Detect which cell encompasses the target text, then output its [x, y] center coordinate. 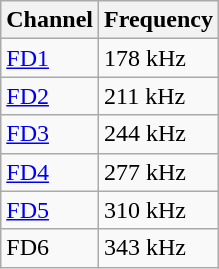
178 kHz [159, 58]
FD3 [50, 134]
343 kHz [159, 248]
FD6 [50, 248]
FD4 [50, 172]
211 kHz [159, 96]
FD2 [50, 96]
FD1 [50, 58]
244 kHz [159, 134]
Frequency [159, 20]
277 kHz [159, 172]
FD5 [50, 210]
310 kHz [159, 210]
Channel [50, 20]
